Output the [x, y] coordinate of the center of the cell containing the given text.  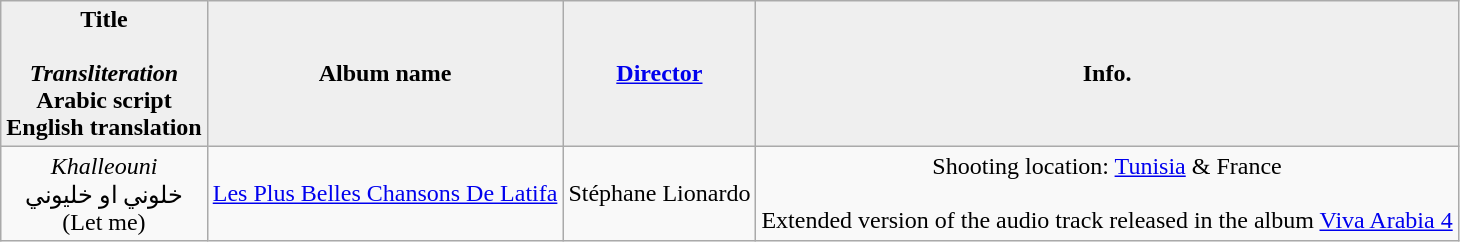
TitleTransliterationArabic scriptEnglish translation [104, 74]
Shooting location: Tunisia & FranceExtended version of the audio track released in the album Viva Arabia 4 [1107, 194]
Director [660, 74]
Stéphane Lionardo [660, 194]
Info. [1107, 74]
Les Plus Belles Chansons De Latifa [385, 194]
Khalleouni خلوني او خليوني(Let me) [104, 194]
Album name [385, 74]
